Output the [X, Y] coordinate of the center of the cell containing the given text.  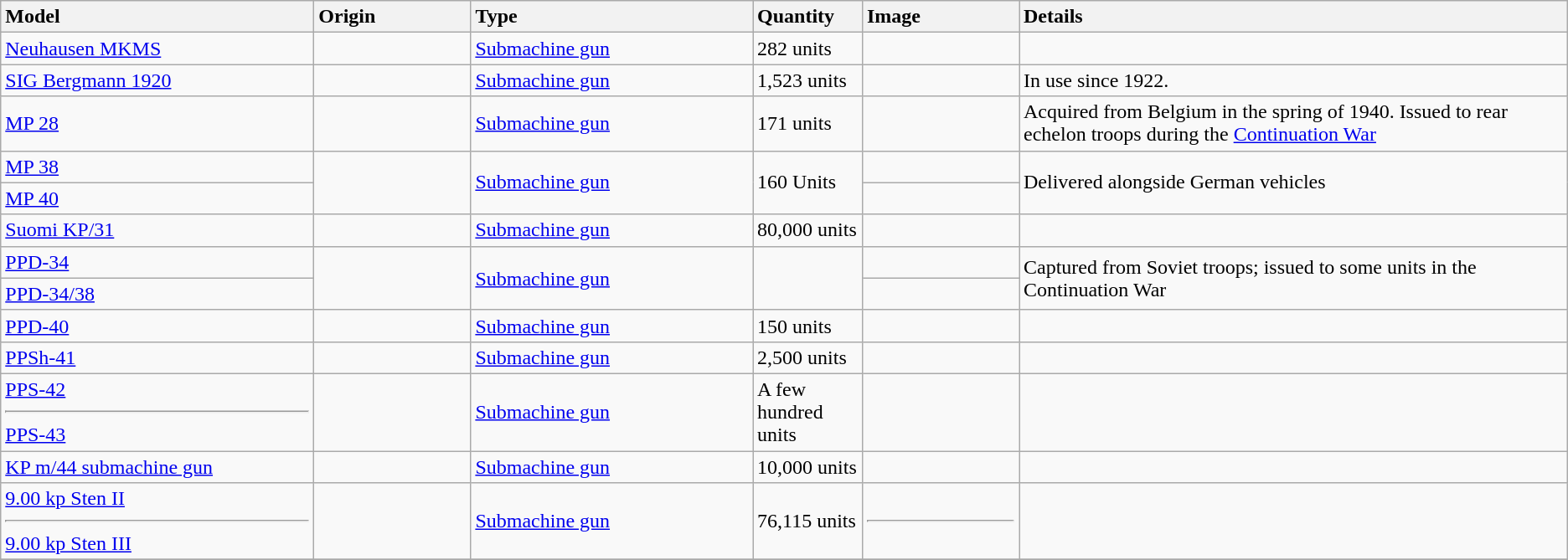
1,523 units [807, 80]
KP m/44 submachine gun [157, 466]
Details [1293, 17]
In use since 1922. [1293, 80]
Image [940, 17]
PPS-42PPS-43 [157, 412]
Quantity [807, 17]
Suomi KP/31 [157, 230]
Model [157, 17]
Acquired from Belgium in the spring of 1940. Issued to rear echelon troops during the Continuation War [1293, 124]
171 units [807, 124]
2,500 units [807, 357]
MP 28 [157, 124]
MP 40 [157, 198]
PPD-34 [157, 262]
150 units [807, 326]
MP 38 [157, 167]
Type [611, 17]
282 units [807, 49]
SIG Bergmann 1920 [157, 80]
Neuhausen MKMS [157, 49]
Captured from Soviet troops; issued to some units in the Continuation War [1293, 278]
PPD-34/38 [157, 294]
160 Units [807, 182]
Delivered alongside German vehicles [1293, 182]
76,115 units [807, 521]
9.00 kp Sten II9.00 kp Sten III [157, 521]
PPD-40 [157, 326]
A few hundred units [807, 412]
80,000 units [807, 230]
PPSh-41 [157, 357]
10,000 units [807, 466]
Origin [392, 17]
